Extract the (X, Y) coordinate from the center of the cell holding the provided text.  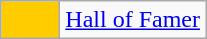
Hall of Famer (133, 20)
